Find where the given text appears and provide that cell's center as [x, y] coordinate. 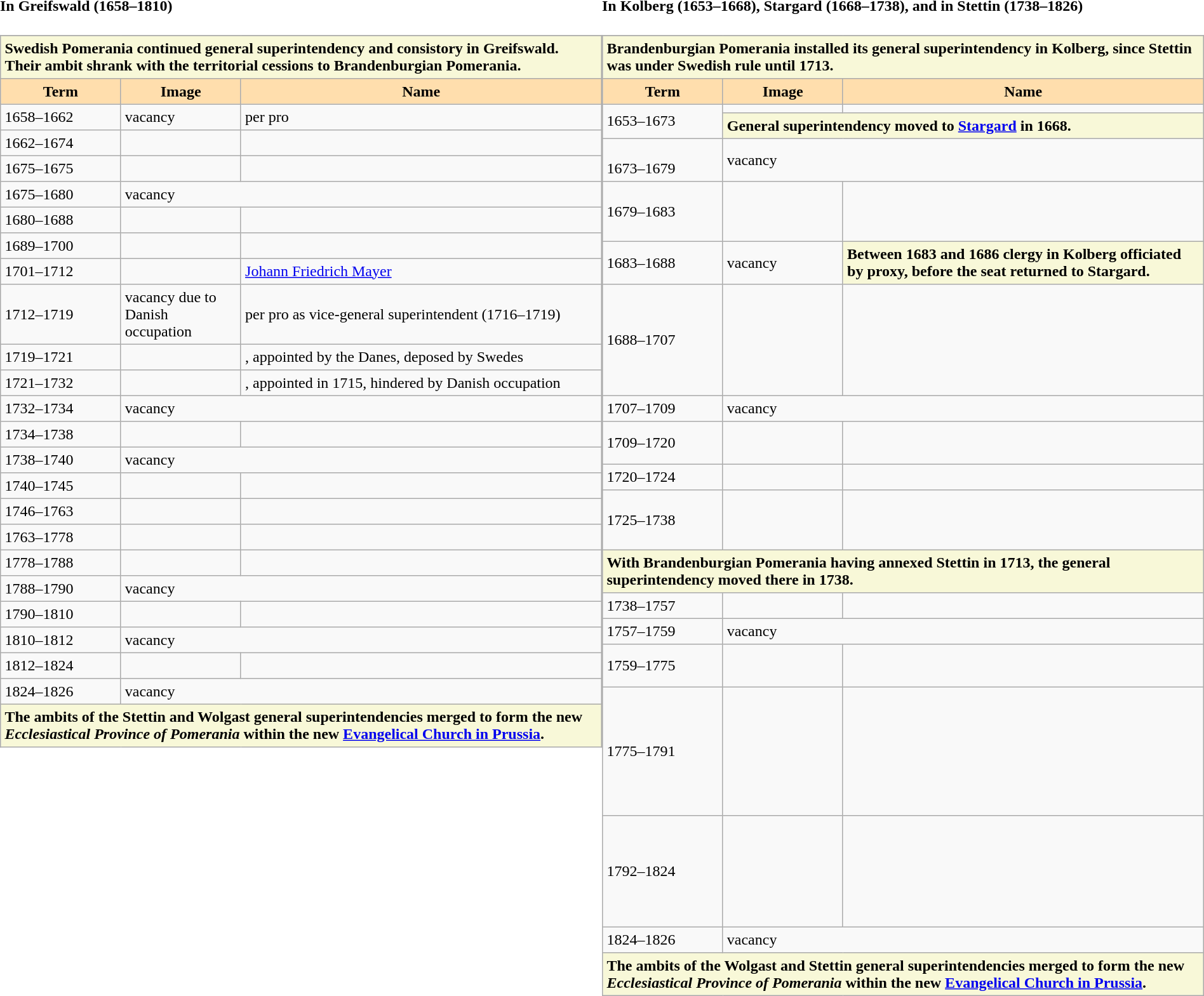
1658–1662 [61, 117]
1709–1720 [663, 442]
1712–1719 [61, 314]
1707–1709 [663, 408]
1673–1679 [663, 160]
1719–1721 [61, 357]
, appointed in 1715, hindered by Danish occupation [421, 382]
1740–1745 [61, 485]
1732–1734 [61, 408]
1812–1824 [61, 665]
1792–1824 [663, 871]
1790–1810 [61, 614]
per pro as vice-general superintendent (1716–1719) [421, 314]
1721–1732 [61, 382]
1675–1680 [61, 194]
1763–1778 [61, 536]
1662–1674 [61, 142]
1734–1738 [61, 434]
1788–1790 [61, 588]
General superintendency moved to Stargard in 1668. [963, 125]
1738–1740 [61, 460]
1759–1775 [663, 665]
1720–1724 [663, 477]
Johann Friedrich Mayer [421, 271]
, appointed by the Danes, deposed by Swedes [421, 357]
1701–1712 [61, 271]
1778–1788 [61, 562]
1689–1700 [61, 245]
Brandenburgian Pomerania installed its general superintendency in Kolberg, since Stettin was under Swedish rule until 1713. [903, 57]
1810–1812 [61, 639]
1675–1675 [61, 168]
1775–1791 [663, 751]
1688–1707 [663, 340]
1653–1673 [663, 121]
1746–1763 [61, 511]
With Brandenburgian Pomerania having annexed Stettin in 1713, the general superintendency moved there in 1738. [903, 571]
1738–1757 [663, 605]
Between 1683 and 1686 clergy in Kolberg officiated by proxy, before the seat returned to Stargard. [1023, 263]
1725–1738 [663, 519]
1679–1683 [663, 211]
1680–1688 [61, 220]
1757–1759 [663, 631]
per pro [421, 117]
vacancy due to Danish occupation [180, 314]
1683–1688 [663, 263]
